Identify which cell holds the provided text, then report its (X, Y) central coordinate. 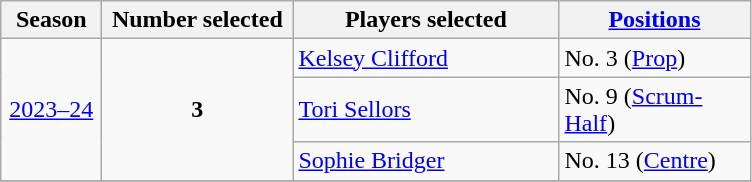
2023–24 (52, 110)
3 (198, 110)
Number selected (198, 20)
No. 3 (Prop) (654, 58)
Positions (654, 20)
Kelsey Clifford (426, 58)
No. 13 (Centre) (654, 161)
Tori Sellors (426, 110)
Sophie Bridger (426, 161)
No. 9 (Scrum-Half) (654, 110)
Players selected (426, 20)
Season (52, 20)
